Determine the (x, y) coordinate at the center of the cell enclosing the given text.  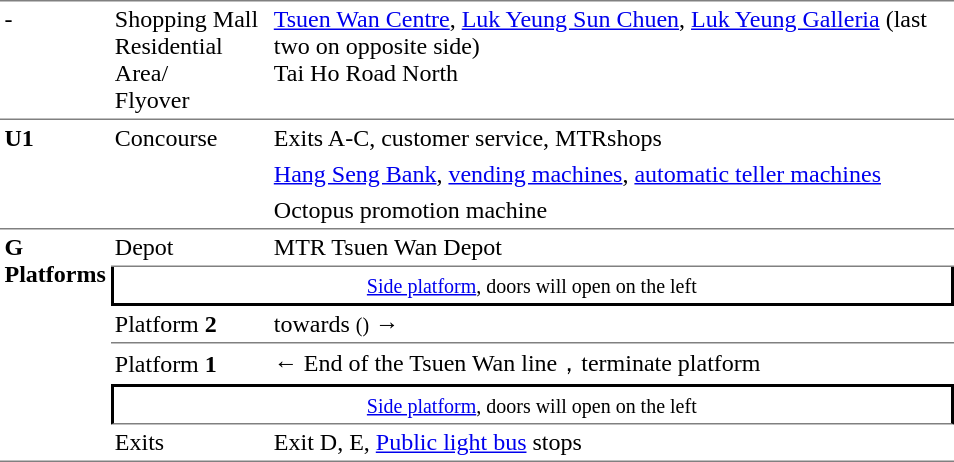
Tsuen Wan Centre, Luk Yeung Sun Chuen, Luk Yeung Galleria (last two on opposite side)Tai Ho Road North (611, 60)
towards () → (611, 325)
← End of the Tsuen Wan line，terminate platform (611, 364)
Depot (190, 249)
- (55, 60)
U1 (55, 175)
Platform 1 (190, 364)
Octopus promotion machine (611, 211)
Platform 2 (190, 325)
MTR Tsuen Wan Depot (611, 249)
Exits A-C, customer service, MTRshops (611, 138)
Hang Seng Bank, vending machines, automatic teller machines (611, 174)
Exit D, E, Public light bus stops (611, 443)
Shopping MallResidential Area/Flyover (190, 60)
GPlatforms (55, 346)
Exits (190, 443)
Concourse (190, 175)
